Return the [x, y] coordinate for the center point of the cell that contains the specified text.  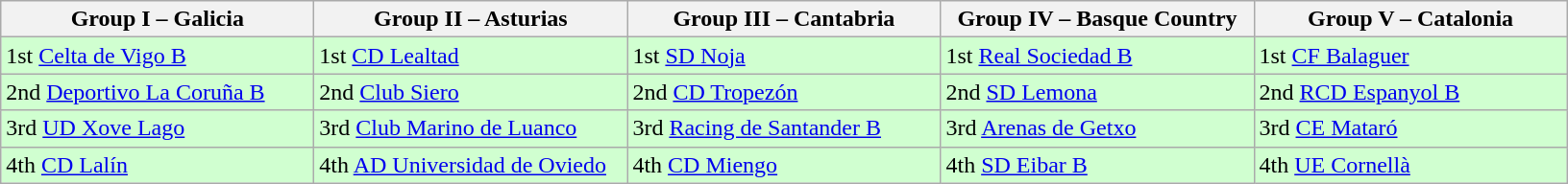
3rd UD Xove Lago [158, 128]
3rd Club Marino de Luanco [471, 128]
2nd SD Lemona [1097, 92]
Group II – Asturias [471, 19]
1st CD Lealtad [471, 56]
4th CD Lalín [158, 165]
3rd Racing de Santander B [784, 128]
4th CD Miengo [784, 165]
Group V – Catalonia [1410, 19]
Group III – Cantabria [784, 19]
4th SD Eibar B [1097, 165]
Group I – Galicia [158, 19]
Group IV – Basque Country [1097, 19]
2nd Club Siero [471, 92]
4th UE Cornellà [1410, 165]
1st Real Sociedad B [1097, 56]
3rd Arenas de Getxo [1097, 128]
4th AD Universidad de Oviedo [471, 165]
3rd CE Mataró [1410, 128]
1st Celta de Vigo B [158, 56]
1st SD Noja [784, 56]
2nd CD Tropezón [784, 92]
1st CF Balaguer [1410, 56]
2nd Deportivo La Coruña B [158, 92]
2nd RCD Espanyol B [1410, 92]
